Provide the (x, y) coordinate of the cell's center where the given text is located.  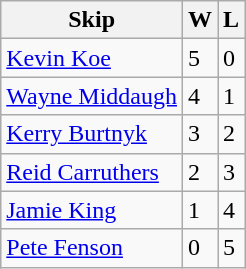
Reid Carruthers (92, 172)
W (200, 20)
Kerry Burtnyk (92, 134)
Skip (92, 20)
Kevin Koe (92, 58)
Wayne Middaugh (92, 96)
Jamie King (92, 210)
L (232, 20)
Pete Fenson (92, 248)
